Extract the [x, y] coordinate from the center of the cell holding the provided text.  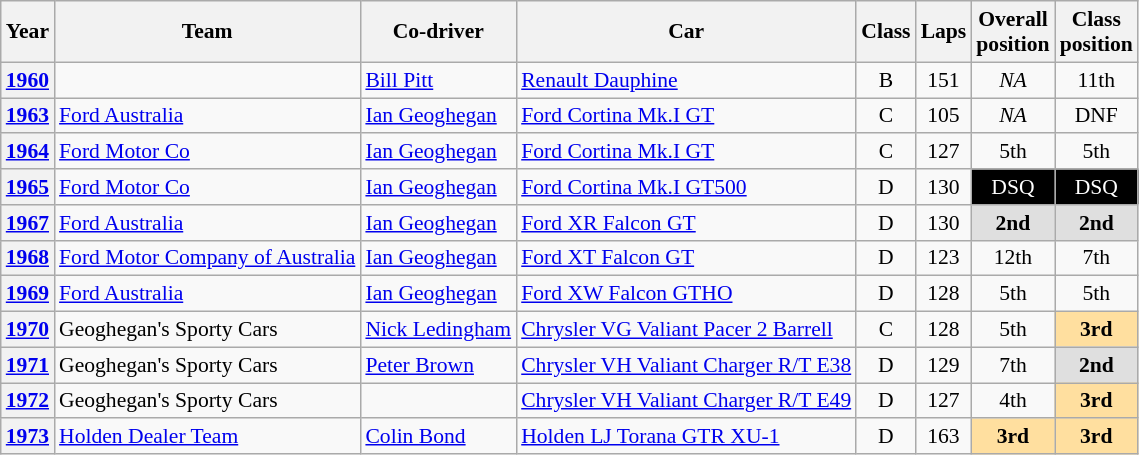
Car [686, 32]
1969 [28, 294]
Renault Dauphine [686, 80]
105 [944, 116]
Ford XW Falcon GTHO [686, 294]
Bill Pitt [438, 80]
Ford XR Falcon GT [686, 223]
Holden LJ Torana GTR XU-1 [686, 437]
1971 [28, 365]
Chrysler VG Valiant Pacer 2 Barrell [686, 330]
Ford XT Falcon GT [686, 258]
4th [1012, 401]
1973 [28, 437]
1968 [28, 258]
163 [944, 437]
Holden Dealer Team [207, 437]
129 [944, 365]
Team [207, 32]
1964 [28, 152]
Ford Cortina Mk.I GT500 [686, 187]
1972 [28, 401]
Ford Motor Company of Australia [207, 258]
1965 [28, 187]
Colin Bond [438, 437]
Class [886, 32]
DNF [1096, 116]
151 [944, 80]
123 [944, 258]
Overallposition [1012, 32]
Classposition [1096, 32]
12th [1012, 258]
B [886, 80]
1967 [28, 223]
11th [1096, 80]
Peter Brown [438, 365]
1960 [28, 80]
Nick Ledingham [438, 330]
Year [28, 32]
Chrysler VH Valiant Charger R/T E49 [686, 401]
Chrysler VH Valiant Charger R/T E38 [686, 365]
1963 [28, 116]
Laps [944, 32]
Co-driver [438, 32]
1970 [28, 330]
